Determine the (X, Y) coordinate at the center of the cell enclosing the given text.  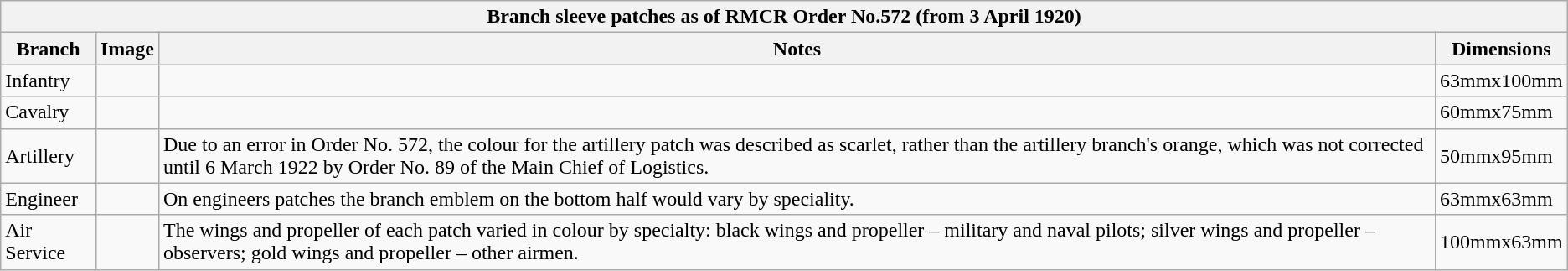
60mmx75mm (1501, 112)
Infantry (49, 81)
Branch sleeve patches as of RMCR Order No.572 (from 3 April 1920) (784, 17)
Branch (49, 49)
Dimensions (1501, 49)
63mmx63mm (1501, 199)
50mmx95mm (1501, 156)
Cavalry (49, 112)
On engineers patches the branch emblem on the bottom half would vary by speciality. (797, 199)
Artillery (49, 156)
63mmx100mm (1501, 81)
Image (127, 49)
100mmx63mm (1501, 242)
Notes (797, 49)
Engineer (49, 199)
Air Service (49, 242)
